Detect which cell encompasses the target text, then output its [X, Y] center coordinate. 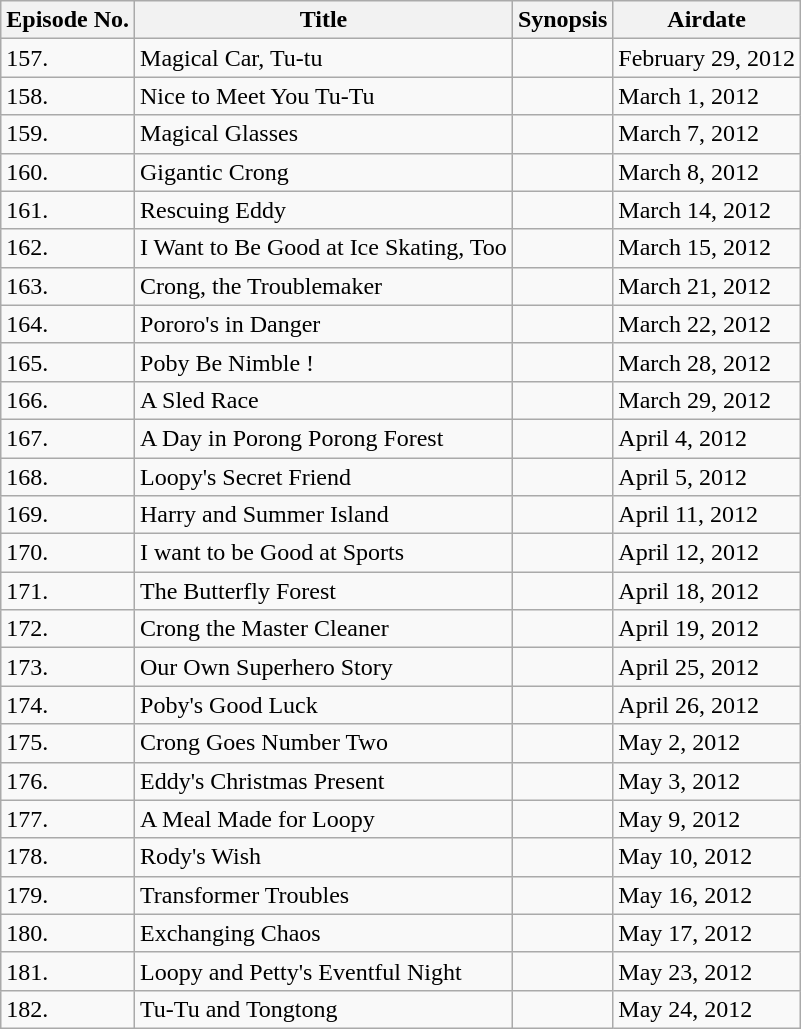
Magical Car, Tu-tu [324, 58]
The Butterfly Forest [324, 591]
176. [68, 781]
Synopsis [562, 20]
175. [68, 743]
161. [68, 210]
February 29, 2012 [707, 58]
Magical Glasses [324, 134]
170. [68, 553]
April 5, 2012 [707, 477]
April 26, 2012 [707, 705]
Pororo's in Danger [324, 324]
173. [68, 667]
Eddy's Christmas Present [324, 781]
April 19, 2012 [707, 629]
Exchanging Chaos [324, 933]
171. [68, 591]
A Sled Race [324, 400]
166. [68, 400]
Crong Goes Number Two [324, 743]
April 25, 2012 [707, 667]
A Meal Made for Loopy [324, 819]
May 3, 2012 [707, 781]
160. [68, 172]
Loopy and Petty's Eventful Night [324, 971]
Transformer Troubles [324, 895]
May 24, 2012 [707, 1009]
May 10, 2012 [707, 857]
Poby's Good Luck [324, 705]
March 7, 2012 [707, 134]
163. [68, 286]
169. [68, 515]
April 4, 2012 [707, 438]
177. [68, 819]
172. [68, 629]
174. [68, 705]
March 28, 2012 [707, 362]
May 9, 2012 [707, 819]
182. [68, 1009]
May 2, 2012 [707, 743]
I Want to Be Good at Ice Skating, Too [324, 248]
Our Own Superhero Story [324, 667]
Crong the Master Cleaner [324, 629]
Harry and Summer Island [324, 515]
Crong, the Troublemaker [324, 286]
168. [68, 477]
162. [68, 248]
159. [68, 134]
April 11, 2012 [707, 515]
158. [68, 96]
I want to be Good at Sports [324, 553]
March 15, 2012 [707, 248]
April 18, 2012 [707, 591]
May 17, 2012 [707, 933]
165. [68, 362]
March 29, 2012 [707, 400]
March 1, 2012 [707, 96]
March 14, 2012 [707, 210]
April 12, 2012 [707, 553]
Gigantic Crong [324, 172]
Poby Be Nimble ! [324, 362]
Nice to Meet You Tu-Tu [324, 96]
March 22, 2012 [707, 324]
179. [68, 895]
Title [324, 20]
May 16, 2012 [707, 895]
167. [68, 438]
March 8, 2012 [707, 172]
Loopy's Secret Friend [324, 477]
Tu-Tu and Tongtong [324, 1009]
May 23, 2012 [707, 971]
A Day in Porong Porong Forest [324, 438]
164. [68, 324]
181. [68, 971]
Rody's Wish [324, 857]
Episode No. [68, 20]
157. [68, 58]
Airdate [707, 20]
180. [68, 933]
178. [68, 857]
March 21, 2012 [707, 286]
Rescuing Eddy [324, 210]
